Provide the (X, Y) coordinate of the cell's center where the given text is located.  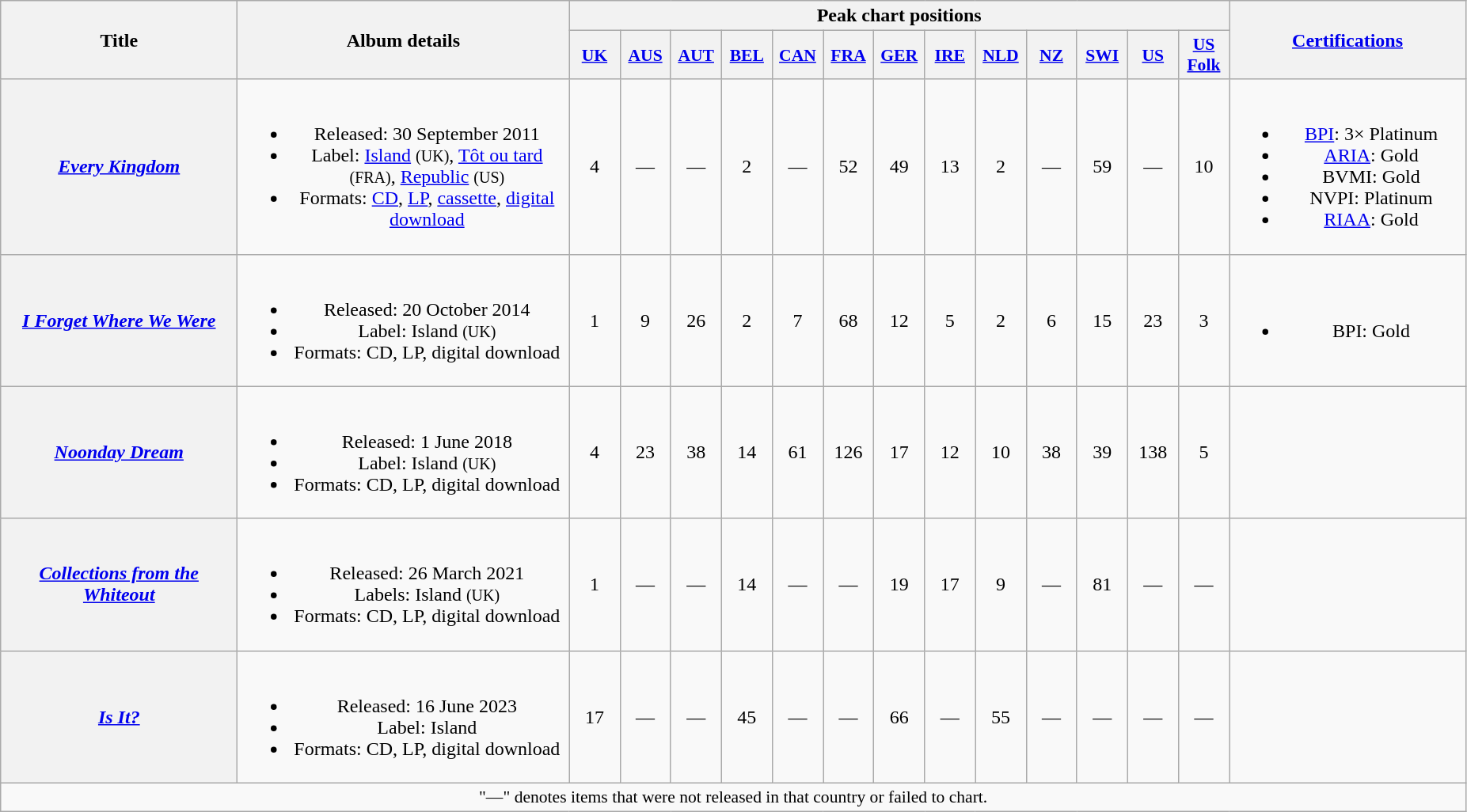
19 (899, 584)
59 (1102, 166)
FRA (849, 55)
Released: 30 September 2011Label: Island (UK), Tôt ou tard (FRA), Republic (US)Formats: CD, LP, cassette, digital download (404, 166)
45 (747, 717)
BPI: Gold (1347, 320)
55 (1001, 717)
Certifications (1347, 40)
61 (797, 453)
68 (849, 320)
Released: 16 June 2023Label: IslandFormats: CD, LP, digital download (404, 717)
Released: 26 March 2021Labels: Island (UK)Formats: CD, LP, digital download (404, 584)
US Folk (1203, 55)
Album details (404, 40)
39 (1102, 453)
15 (1102, 320)
BPI: 3× PlatinumARIA: GoldBVMI: GoldNVPI: PlatinumRIAA: Gold (1347, 166)
3 (1203, 320)
66 (899, 717)
49 (899, 166)
Released: 20 October 2014Label: Island (UK)Formats: CD, LP, digital download (404, 320)
Peak chart positions (899, 16)
BEL (747, 55)
AUT (696, 55)
Released: 1 June 2018Label: Island (UK)Formats: CD, LP, digital download (404, 453)
AUS (645, 55)
138 (1153, 453)
Every Kingdom (119, 166)
52 (849, 166)
Title (119, 40)
GER (899, 55)
7 (797, 320)
UK (595, 55)
126 (849, 453)
81 (1102, 584)
NLD (1001, 55)
IRE (950, 55)
Noonday Dream (119, 453)
US (1153, 55)
13 (950, 166)
Collections from the Whiteout (119, 584)
NZ (1051, 55)
6 (1051, 320)
Is It? (119, 717)
I Forget Where We Were (119, 320)
26 (696, 320)
CAN (797, 55)
"—" denotes items that were not released in that country or failed to chart. (733, 797)
SWI (1102, 55)
